Pinpoint the cell where the given text exists, returning its (x, y) midpoint coordinate. 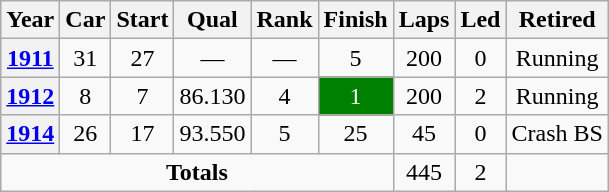
Qual (212, 20)
Totals (197, 172)
Year (30, 20)
25 (356, 134)
26 (86, 134)
Rank (284, 20)
8 (86, 96)
7 (142, 96)
Laps (424, 20)
Led (480, 20)
93.550 (212, 134)
1914 (30, 134)
1911 (30, 58)
445 (424, 172)
1 (356, 96)
17 (142, 134)
Crash BS (557, 134)
Start (142, 20)
45 (424, 134)
Retired (557, 20)
Finish (356, 20)
4 (284, 96)
31 (86, 58)
86.130 (212, 96)
27 (142, 58)
1912 (30, 96)
Car (86, 20)
